For the text-containing cell, return its midpoint in [x, y] coordinate format. 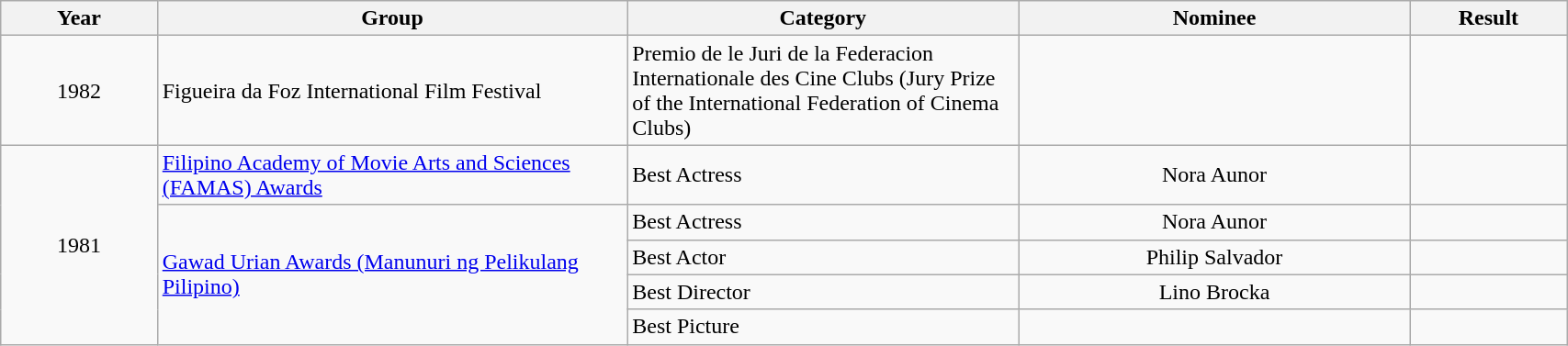
Gawad Urian Awards (Manunuri ng Pelikulang Pilipino) [391, 274]
Figueira da Foz International Film Festival [391, 90]
Lino Brocka [1214, 292]
Group [391, 18]
Premio de le Juri de la Federacion Internationale des Cine Clubs (Jury Prize of the International Federation of Cinema Clubs) [823, 90]
Best Picture [823, 327]
Nominee [1214, 18]
Year [79, 18]
Category [823, 18]
Best Actor [823, 257]
1982 [79, 90]
1981 [79, 244]
Best Director [823, 292]
Filipino Academy of Movie Arts and Sciences (FAMAS) Awards [391, 174]
Result [1488, 18]
Philip Salvador [1214, 257]
